Return [X, Y] of the center of cell containing provided text 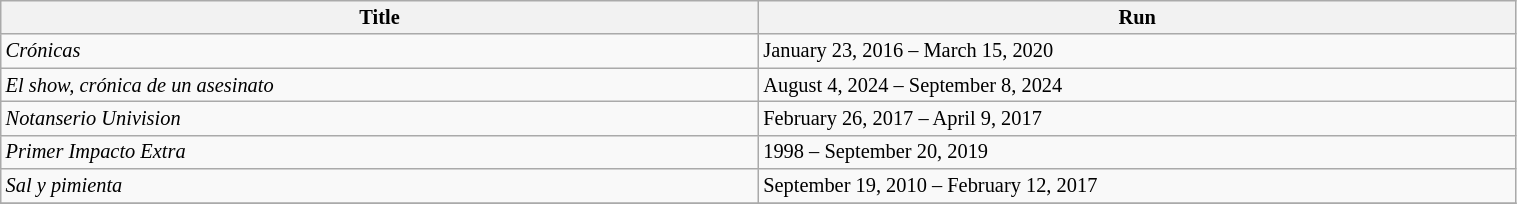
Run [1137, 17]
Sal y pimienta [380, 186]
1998 – September 20, 2019 [1137, 152]
February 26, 2017 – April 9, 2017 [1137, 118]
Notanserio Univision [380, 118]
August 4, 2024 – September 8, 2024 [1137, 85]
Primer Impacto Extra [380, 152]
September 19, 2010 – February 12, 2017 [1137, 186]
El show, crónica de un asesinato [380, 85]
Title [380, 17]
Crónicas [380, 51]
January 23, 2016 – March 15, 2020 [1137, 51]
